Detect which cell encompasses the target text, then output its [x, y] center coordinate. 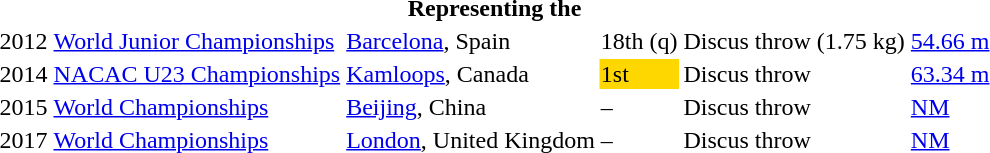
1st [639, 74]
– [639, 107]
Beijing, China [471, 107]
Discus throw (1.75 kg) [794, 41]
Kamloops, Canada [471, 74]
NACAC U23 Championships [197, 74]
World Championships [197, 107]
18th (q) [639, 41]
Barcelona, Spain [471, 41]
World Junior Championships [197, 41]
